From the cell containing the given text, extract its center point as (x, y) coordinate. 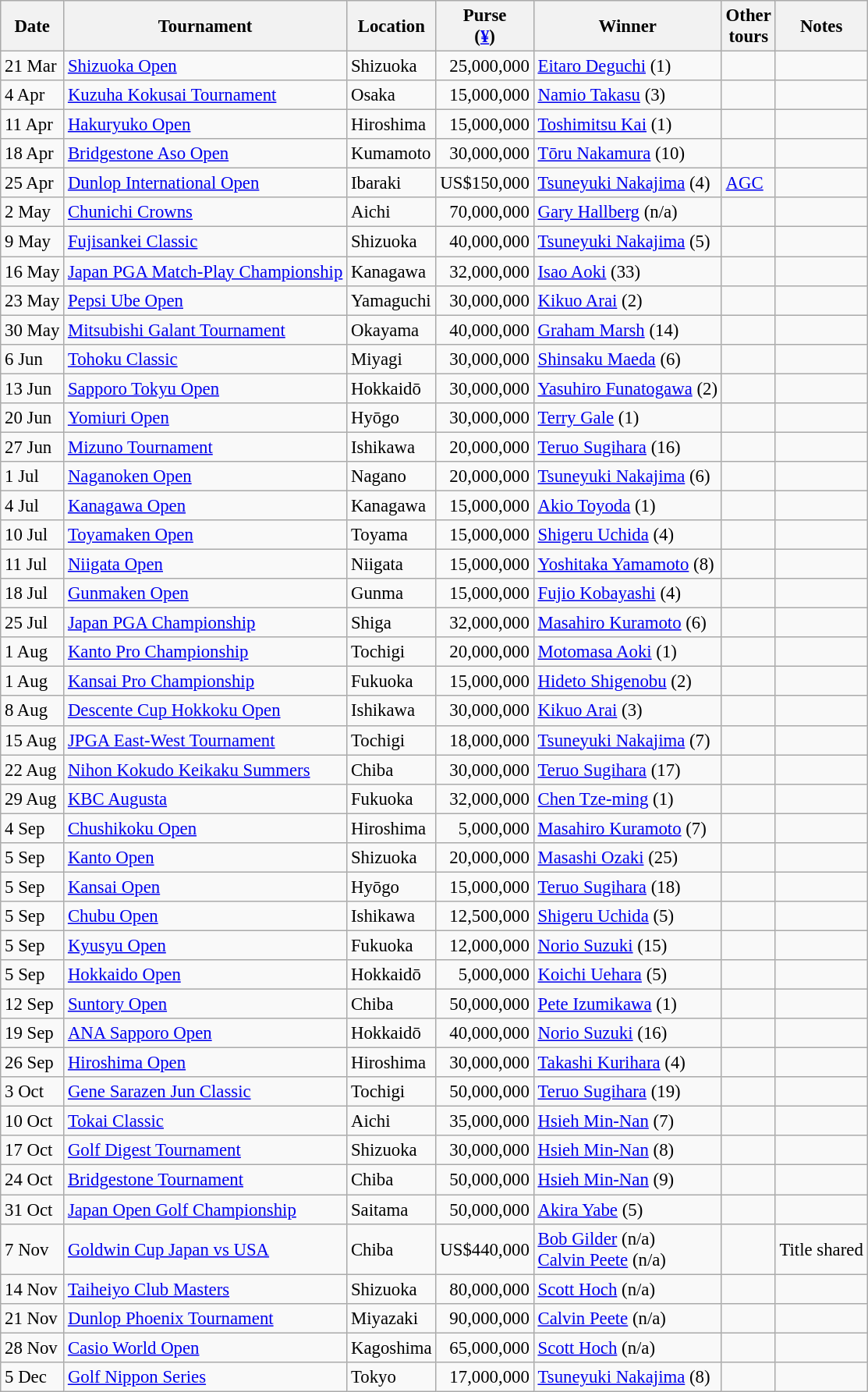
Gene Sarazen Jun Classic (206, 1092)
Chushikoku Open (206, 828)
Notes (821, 27)
Chubu Open (206, 916)
Tournament (206, 27)
Kagoshima (391, 1348)
US$150,000 (485, 183)
Kikuo Arai (2) (627, 300)
Eitaro Deguchi (1) (627, 66)
9 May (33, 242)
21 Nov (33, 1318)
Toyama (391, 535)
Dunlop Phoenix Tournament (206, 1318)
Tōru Nakamura (10) (627, 154)
Japan PGA Match-Play Championship (206, 271)
90,000,000 (485, 1318)
12,500,000 (485, 916)
Japan PGA Championship (206, 623)
1 Jul (33, 476)
Mitsubishi Galant Tournament (206, 330)
KBC Augusta (206, 799)
70,000,000 (485, 213)
Hideto Shigenobu (2) (627, 682)
Tokai Classic (206, 1121)
12,000,000 (485, 945)
10 Oct (33, 1121)
Saitama (391, 1210)
Kyusyu Open (206, 945)
Tsuneyuki Nakajima (6) (627, 476)
Shigeru Uchida (4) (627, 535)
15 Aug (33, 740)
Hokkaido Open (206, 975)
Graham Marsh (14) (627, 330)
Norio Suzuki (15) (627, 945)
Hiroshima Open (206, 1063)
Calvin Peete (n/a) (627, 1318)
Taiheiyo Club Masters (206, 1289)
Bridgestone Tournament (206, 1180)
Koichi Uehara (5) (627, 975)
Tohoku Classic (206, 359)
Masahiro Kuramoto (6) (627, 623)
Location (391, 27)
12 Sep (33, 1004)
Title shared (821, 1249)
Chen Tze-ming (1) (627, 799)
Takashi Kurihara (4) (627, 1063)
Tsuneyuki Nakajima (5) (627, 242)
Tokyo (391, 1377)
Kikuo Arai (3) (627, 711)
Kuzuha Kokusai Tournament (206, 95)
Kansai Open (206, 887)
23 May (33, 300)
24 Oct (33, 1180)
25,000,000 (485, 66)
35,000,000 (485, 1121)
Shiga (391, 623)
Okayama (391, 330)
22 Aug (33, 770)
13 Jun (33, 388)
14 Nov (33, 1289)
Shinsaku Maeda (6) (627, 359)
29 Aug (33, 799)
Mizuno Tournament (206, 447)
Gunma (391, 593)
JPGA East-West Tournament (206, 740)
21 Mar (33, 66)
Naganoken Open (206, 476)
10 Jul (33, 535)
Miyagi (391, 359)
Toshimitsu Kai (1) (627, 125)
Tsuneyuki Nakajima (7) (627, 740)
Golf Digest Tournament (206, 1150)
4 Sep (33, 828)
Kanagawa Open (206, 505)
Tsuneyuki Nakajima (8) (627, 1377)
80,000,000 (485, 1289)
Nagano (391, 476)
Descente Cup Hokkoku Open (206, 711)
Yamaguchi (391, 300)
Hakuryuko Open (206, 125)
Winner (627, 27)
Hsieh Min-Nan (7) (627, 1121)
25 Jul (33, 623)
Gunmaken Open (206, 593)
Teruo Sugihara (17) (627, 770)
Yasuhiro Funatogawa (2) (627, 388)
Akira Yabe (5) (627, 1210)
Bob Gilder (n/a) Calvin Peete (n/a) (627, 1249)
Purse(¥) (485, 27)
Toyamaken Open (206, 535)
Fujisankei Classic (206, 242)
Chunichi Crowns (206, 213)
Shigeru Uchida (5) (627, 916)
Miyazaki (391, 1318)
Sapporo Tokyu Open (206, 388)
US$440,000 (485, 1249)
Namio Takasu (3) (627, 95)
Teruo Sugihara (19) (627, 1092)
11 Apr (33, 125)
Goldwin Cup Japan vs USA (206, 1249)
Niigata (391, 565)
20 Jun (33, 418)
2 May (33, 213)
Osaka (391, 95)
Dunlop International Open (206, 183)
16 May (33, 271)
65,000,000 (485, 1348)
Hsieh Min-Nan (9) (627, 1180)
Norio Suzuki (16) (627, 1033)
Teruo Sugihara (16) (627, 447)
Japan Open Golf Championship (206, 1210)
Casio World Open (206, 1348)
Yomiuri Open (206, 418)
5 Dec (33, 1377)
Shizuoka Open (206, 66)
19 Sep (33, 1033)
Gary Hallberg (n/a) (627, 213)
Yoshitaka Yamamoto (8) (627, 565)
Masahiro Kuramoto (7) (627, 828)
Othertours (749, 27)
27 Jun (33, 447)
25 Apr (33, 183)
Isao Aoki (33) (627, 271)
Kanto Open (206, 858)
18,000,000 (485, 740)
Hsieh Min-Nan (8) (627, 1150)
ANA Sapporo Open (206, 1033)
Bridgestone Aso Open (206, 154)
6 Jun (33, 359)
AGC (749, 183)
Kumamoto (391, 154)
Pepsi Ube Open (206, 300)
Niigata Open (206, 565)
11 Jul (33, 565)
Suntory Open (206, 1004)
28 Nov (33, 1348)
3 Oct (33, 1092)
Golf Nippon Series (206, 1377)
Teruo Sugihara (18) (627, 887)
7 Nov (33, 1249)
18 Apr (33, 154)
Date (33, 27)
31 Oct (33, 1210)
4 Jul (33, 505)
4 Apr (33, 95)
Motomasa Aoki (1) (627, 652)
30 May (33, 330)
Ibaraki (391, 183)
18 Jul (33, 593)
Tsuneyuki Nakajima (4) (627, 183)
26 Sep (33, 1063)
Nihon Kokudo Keikaku Summers (206, 770)
Terry Gale (1) (627, 418)
Kanto Pro Championship (206, 652)
17 Oct (33, 1150)
Pete Izumikawa (1) (627, 1004)
17,000,000 (485, 1377)
8 Aug (33, 711)
Masashi Ozaki (25) (627, 858)
Akio Toyoda (1) (627, 505)
Fujio Kobayashi (4) (627, 593)
Kansai Pro Championship (206, 682)
